Locate the cell with the specified text and output its (x, y) center coordinate. 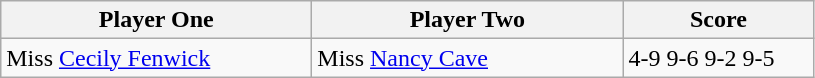
Player One (156, 20)
4-9 9-6 9-2 9-5 (718, 58)
Player Two (468, 20)
Miss Cecily Fenwick (156, 58)
Score (718, 20)
Miss Nancy Cave (468, 58)
